Return (X, Y) of the center of cell containing provided text 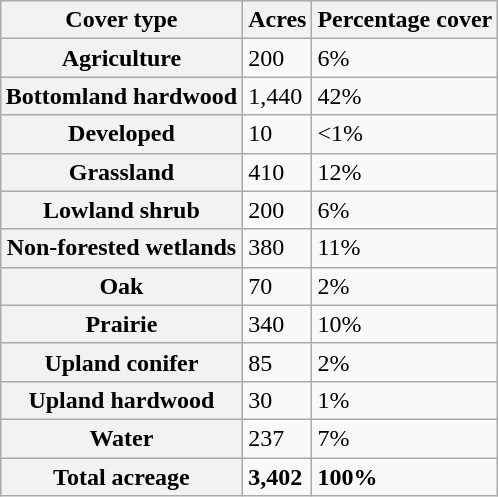
Upland hardwood (121, 400)
70 (278, 286)
85 (278, 362)
<1% (405, 134)
Cover type (121, 20)
Oak (121, 286)
100% (405, 477)
Percentage cover (405, 20)
Lowland shrub (121, 210)
Acres (278, 20)
Upland conifer (121, 362)
410 (278, 172)
237 (278, 438)
Bottomland hardwood (121, 96)
Total acreage (121, 477)
340 (278, 324)
380 (278, 248)
3,402 (278, 477)
11% (405, 248)
Developed (121, 134)
10% (405, 324)
Agriculture (121, 58)
10 (278, 134)
Prairie (121, 324)
7% (405, 438)
Grassland (121, 172)
42% (405, 96)
Water (121, 438)
30 (278, 400)
12% (405, 172)
1% (405, 400)
1,440 (278, 96)
Non-forested wetlands (121, 248)
